Find where the given text appears and provide that cell's center as (x, y) coordinate. 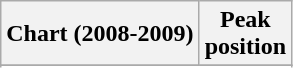
Chart (2008-2009) (100, 34)
Peakposition (245, 34)
